Identify which cell holds the provided text, then report its (x, y) central coordinate. 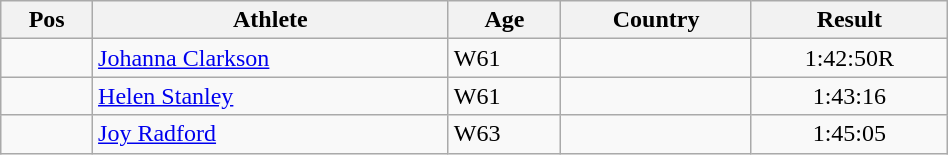
1:42:50R (849, 58)
Result (849, 20)
Athlete (271, 20)
Helen Stanley (271, 96)
W63 (504, 134)
Johanna Clarkson (271, 58)
Joy Radford (271, 134)
Pos (47, 20)
1:43:16 (849, 96)
Age (504, 20)
Country (656, 20)
1:45:05 (849, 134)
